Return [x, y] of the center of cell containing provided text 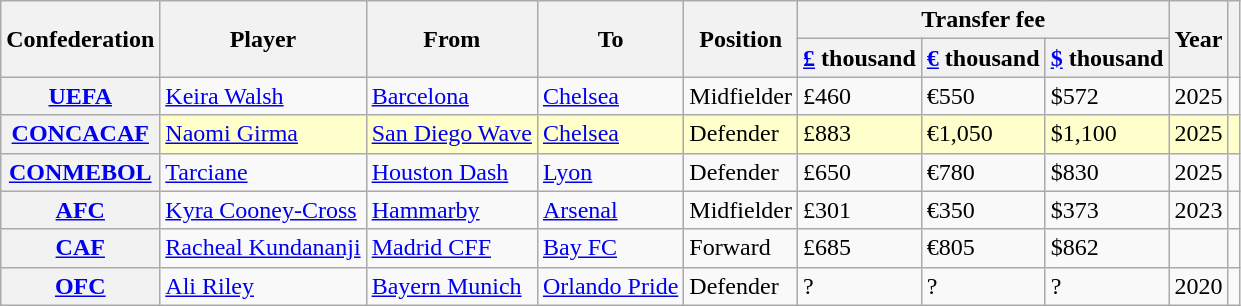
$373 [1107, 210]
UEFA [80, 96]
Ali Riley [263, 286]
£883 [860, 134]
Year [1198, 39]
Barcelona [452, 96]
£650 [860, 172]
AFC [80, 210]
2023 [1198, 210]
$862 [1107, 248]
$830 [1107, 172]
$ thousand [1107, 58]
£301 [860, 210]
$572 [1107, 96]
Player [263, 39]
CONCACAF [80, 134]
€780 [983, 172]
2020 [1198, 286]
€1,050 [983, 134]
CAF [80, 248]
Position [741, 39]
€550 [983, 96]
Orlando Pride [610, 286]
Keira Walsh [263, 96]
Lyon [610, 172]
£460 [860, 96]
From [452, 39]
Madrid CFF [452, 248]
Bay FC [610, 248]
Arsenal [610, 210]
€350 [983, 210]
San Diego Wave [452, 134]
Confederation [80, 39]
Forward [741, 248]
Transfer fee [984, 20]
Naomi Girma [263, 134]
Houston Dash [452, 172]
Hammarby [452, 210]
€ thousand [983, 58]
€805 [983, 248]
Bayern Munich [452, 286]
$1,100 [1107, 134]
Tarciane [263, 172]
£685 [860, 248]
To [610, 39]
CONMEBOL [80, 172]
£ thousand [860, 58]
Racheal Kundananji [263, 248]
OFC [80, 286]
Kyra Cooney-Cross [263, 210]
